Extract the [X, Y] coordinate from the center of the cell holding the provided text.  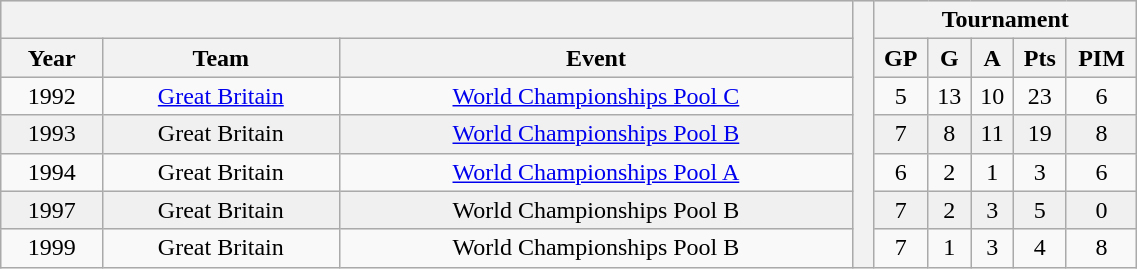
PIM [1102, 58]
Tournament [1006, 20]
Year [52, 58]
Team [221, 58]
A [992, 58]
1994 [52, 172]
1992 [52, 96]
GP [901, 58]
19 [1040, 134]
1999 [52, 248]
Event [596, 58]
23 [1040, 96]
Pts [1040, 58]
1997 [52, 210]
11 [992, 134]
13 [950, 96]
World Championships Pool A [596, 172]
World Championships Pool C [596, 96]
G [950, 58]
4 [1040, 248]
1993 [52, 134]
10 [992, 96]
0 [1102, 210]
